Return [X, Y] of the center of cell containing provided text 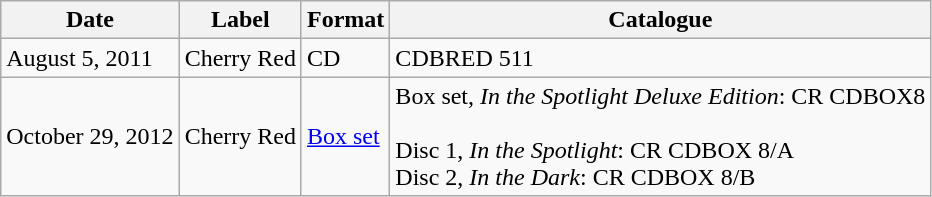
Date [90, 20]
CD [345, 58]
Label [240, 20]
Catalogue [660, 20]
Box set [345, 136]
Box set, In the Spotlight Deluxe Edition: CR CDBOX8Disc 1, In the Spotlight: CR CDBOX 8/A Disc 2, In the Dark: CR CDBOX 8/B [660, 136]
CDBRED 511 [660, 58]
October 29, 2012 [90, 136]
August 5, 2011 [90, 58]
Format [345, 20]
